Locate the cell with the specified text and output its (x, y) center coordinate. 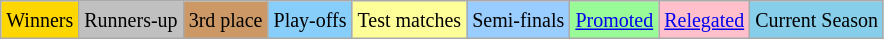
Current Season (817, 20)
Runners-up (131, 20)
Test matches (410, 20)
3rd place (226, 20)
Semi-finals (518, 20)
Promoted (614, 20)
Winners (40, 20)
Play-offs (310, 20)
Relegated (704, 20)
